From the cell containing the given text, extract its center point as [x, y] coordinate. 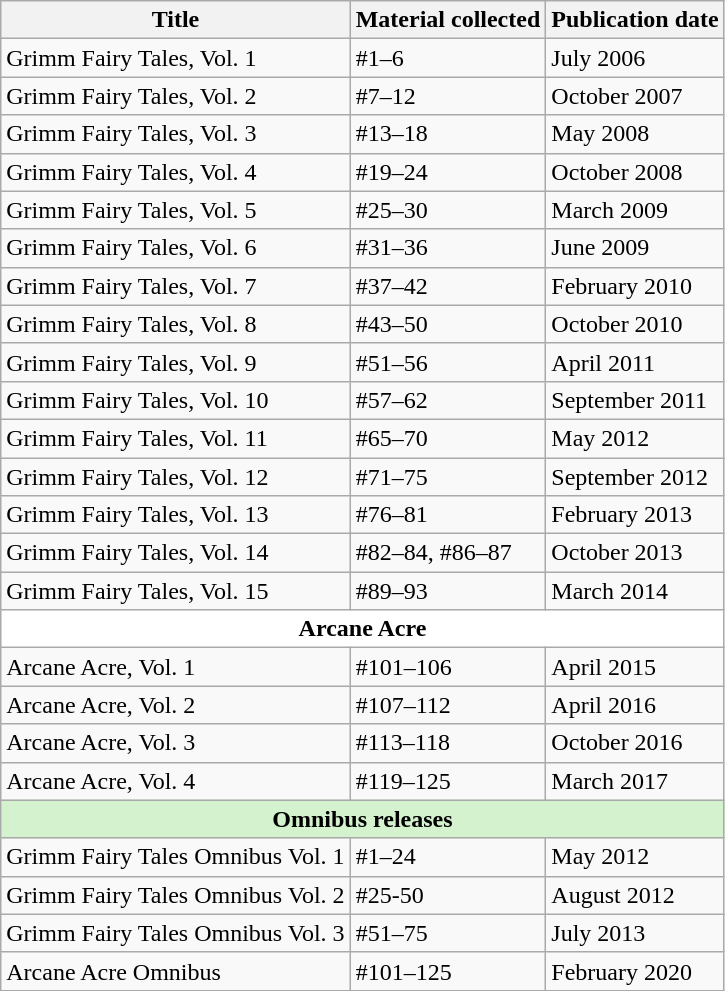
#25–30 [448, 210]
#101–106 [448, 667]
#1–24 [448, 857]
August 2012 [635, 895]
Grimm Fairy Tales Omnibus Vol. 3 [176, 933]
#89–93 [448, 591]
May 2008 [635, 134]
#65–70 [448, 438]
Grimm Fairy Tales Omnibus Vol. 2 [176, 895]
Grimm Fairy Tales, Vol. 4 [176, 172]
October 2010 [635, 324]
#13–18 [448, 134]
Grimm Fairy Tales, Vol. 6 [176, 248]
#101–125 [448, 971]
Grimm Fairy Tales, Vol. 11 [176, 438]
April 2015 [635, 667]
#25-50 [448, 895]
July 2006 [635, 58]
#31–36 [448, 248]
#71–75 [448, 477]
Grimm Fairy Tales Omnibus Vol. 1 [176, 857]
February 2010 [635, 286]
Omnibus releases [362, 819]
September 2012 [635, 477]
Grimm Fairy Tales, Vol. 7 [176, 286]
June 2009 [635, 248]
March 2017 [635, 781]
February 2013 [635, 515]
#82–84, #86–87 [448, 553]
Grimm Fairy Tales, Vol. 14 [176, 553]
Grimm Fairy Tales, Vol. 3 [176, 134]
March 2009 [635, 210]
#57–62 [448, 400]
October 2016 [635, 743]
#76–81 [448, 515]
October 2007 [635, 96]
Title [176, 20]
Grimm Fairy Tales, Vol. 1 [176, 58]
Arcane Acre, Vol. 1 [176, 667]
Arcane Acre, Vol. 2 [176, 705]
Grimm Fairy Tales, Vol. 8 [176, 324]
#51–75 [448, 933]
#43–50 [448, 324]
Material collected [448, 20]
Grimm Fairy Tales, Vol. 13 [176, 515]
Grimm Fairy Tales, Vol. 10 [176, 400]
Publication date [635, 20]
Grimm Fairy Tales, Vol. 2 [176, 96]
March 2014 [635, 591]
#113–118 [448, 743]
October 2008 [635, 172]
Arcane Acre Omnibus [176, 971]
Arcane Acre, Vol. 4 [176, 781]
Arcane Acre [362, 629]
#19–24 [448, 172]
#107–112 [448, 705]
#7–12 [448, 96]
#119–125 [448, 781]
April 2011 [635, 362]
#51–56 [448, 362]
February 2020 [635, 971]
Grimm Fairy Tales, Vol. 15 [176, 591]
Grimm Fairy Tales, Vol. 5 [176, 210]
Grimm Fairy Tales, Vol. 12 [176, 477]
#1–6 [448, 58]
July 2013 [635, 933]
Arcane Acre, Vol. 3 [176, 743]
#37–42 [448, 286]
October 2013 [635, 553]
September 2011 [635, 400]
April 2016 [635, 705]
Grimm Fairy Tales, Vol. 9 [176, 362]
